Pinpoint the cell where the given text exists, returning its [X, Y] midpoint coordinate. 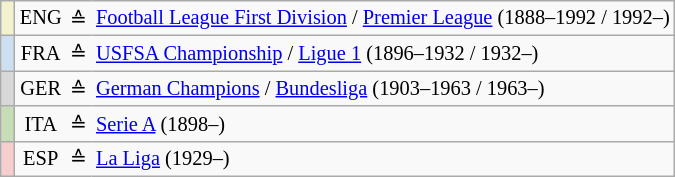
GER [40, 88]
USFSA Championship / Ligue 1 (1896–1932 / 1932–) [384, 54]
FRA [40, 54]
ESP [40, 158]
ITA [40, 124]
ENG [40, 18]
Football League First Division / Premier League (1888–1992 / 1992–) [384, 18]
German Champions / Bundesliga (1903–1963 / 1963–) [384, 88]
Serie A (1898–) [384, 124]
La Liga (1929–) [384, 158]
